For the text-containing cell, return its midpoint in (x, y) coordinate format. 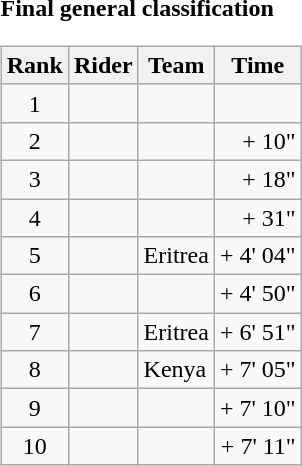
+ 18" (258, 179)
2 (34, 141)
Kenya (176, 370)
+ 4' 04" (258, 256)
+ 7' 05" (258, 370)
3 (34, 179)
9 (34, 408)
5 (34, 256)
7 (34, 332)
Time (258, 65)
4 (34, 217)
8 (34, 370)
+ 7' 11" (258, 446)
+ 10" (258, 141)
10 (34, 446)
+ 7' 10" (258, 408)
Team (176, 65)
+ 31" (258, 217)
+ 6' 51" (258, 332)
Rank (34, 65)
6 (34, 294)
1 (34, 103)
Rider (103, 65)
+ 4' 50" (258, 294)
